Return [X, Y] of the center of cell containing provided text 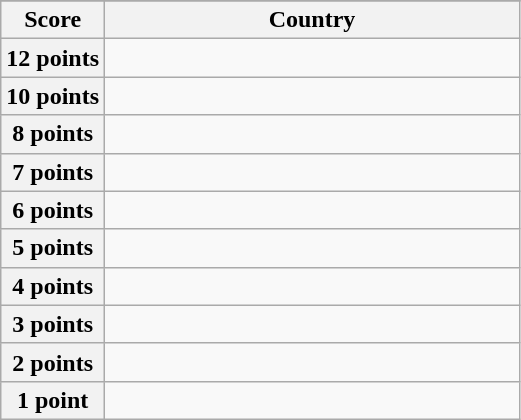
1 point [53, 400]
10 points [53, 96]
4 points [53, 286]
Country [312, 20]
Score [53, 20]
6 points [53, 210]
2 points [53, 362]
3 points [53, 324]
12 points [53, 58]
8 points [53, 134]
7 points [53, 172]
5 points [53, 248]
